Output the (x, y) coordinate of the center of the cell containing the given text.  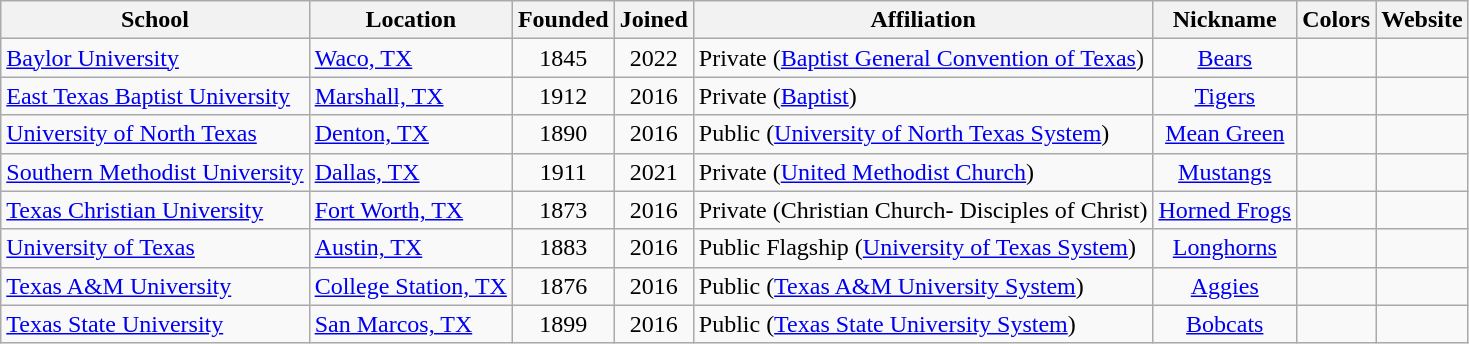
Location (410, 20)
Website (1422, 20)
Mustangs (1225, 172)
Denton, TX (410, 134)
Waco, TX (410, 58)
East Texas Baptist University (155, 96)
Mean Green (1225, 134)
Marshall, TX (410, 96)
Tigers (1225, 96)
1911 (563, 172)
Public (University of North Texas System) (923, 134)
Colors (1336, 20)
Texas A&M University (155, 286)
1845 (563, 58)
1876 (563, 286)
San Marcos, TX (410, 324)
1912 (563, 96)
University of North Texas (155, 134)
1873 (563, 210)
Private (United Methodist Church) (923, 172)
Horned Frogs (1225, 210)
Austin, TX (410, 248)
Dallas, TX (410, 172)
School (155, 20)
Bears (1225, 58)
Affiliation (923, 20)
Private (Baptist) (923, 96)
Texas State University (155, 324)
Southern Methodist University (155, 172)
Texas Christian University (155, 210)
Longhorns (1225, 248)
Nickname (1225, 20)
Fort Worth, TX (410, 210)
Baylor University (155, 58)
Founded (563, 20)
1883 (563, 248)
Bobcats (1225, 324)
College Station, TX (410, 286)
Public (Texas State University System) (923, 324)
Private (Baptist General Convention of Texas) (923, 58)
2021 (654, 172)
2022 (654, 58)
University of Texas (155, 248)
Public Flagship (University of Texas System) (923, 248)
Private (Christian Church- Disciples of Christ) (923, 210)
Aggies (1225, 286)
Public (Texas A&M University System) (923, 286)
Joined (654, 20)
1899 (563, 324)
1890 (563, 134)
